Identify which cell holds the provided text, then report its [X, Y] central coordinate. 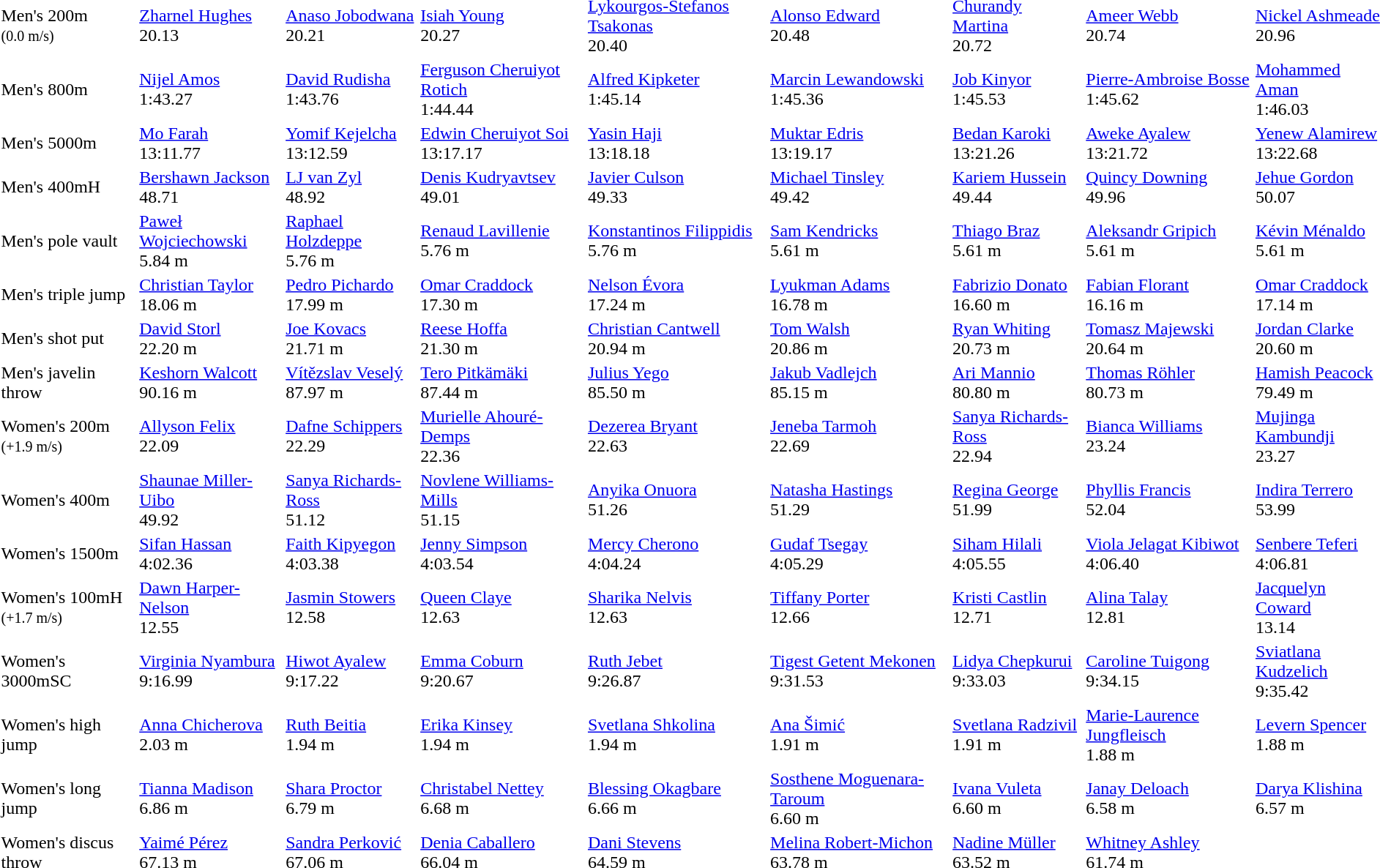
Ryan Whiting 20.73 m [1018, 338]
Denis Kudryavtsev 49.01 [502, 187]
Faith Kipyegon 4:03.38 [351, 553]
Paweł Wojciechowski 5.84 m [211, 241]
Muktar Edris 13:19.17 [859, 143]
Nijel Amos 1:43.27 [211, 89]
Aleksandr Gripich 5.61 m [1168, 241]
Sosthene Moguenara-Taroum 6.60 m [859, 798]
Caroline Tuigong 9:34.15 [1168, 671]
Reese Hoffa 21.30 m [502, 338]
David Rudisha 1:43.76 [351, 89]
Men's shot put [68, 338]
Men's 800m [68, 89]
Tom Walsh 20.86 m [859, 338]
Women's 3000mSC [68, 671]
Ruth Beitia 1.94 m [351, 735]
Edwin Cheruiyot Soi 13:17.17 [502, 143]
Women's high jump [68, 735]
Michael Tinsley 49.42 [859, 187]
Yomif Kejelcha 13:12.59 [351, 143]
Women's long jump [68, 798]
Yasin Haji 13:18.18 [676, 143]
Allyson Felix 22.09 [211, 436]
Ari Mannio 80.80 m [1018, 382]
Marcin Lewandowski 1:45.36 [859, 89]
Omar Craddock 17.30 m [502, 294]
Shara Proctor 6.79 m [351, 798]
Women's 400m [68, 500]
Julius Yego 85.50 m [676, 382]
Konstantinos Filippidis 5.76 m [676, 241]
Tiffany Porter 12.66 [859, 607]
Anyika Onuora 51.26 [676, 500]
Men's javelin throw [68, 382]
Raphael Holzdeppe 5.76 m [351, 241]
Job Kinyor 1:45.53 [1018, 89]
Alfred Kipketer 1:45.14 [676, 89]
Svetlana Radzivil 1.91 m [1018, 735]
Jeneba Tarmoh 22.69 [859, 436]
David Storl 22.20 m [211, 338]
Janay Deloach 6.58 m [1168, 798]
Blessing Okagbare 6.66 m [676, 798]
Mercy Cherono 4:04.24 [676, 553]
Vítězslav Veselý 87.97 m [351, 382]
Christian Cantwell 20.94 m [676, 338]
Ferguson Cheruiyot Rotich 1:44.44 [502, 89]
Ivana Vuleta 6.60 m [1018, 798]
Natasha Hastings 51.29 [859, 500]
Shaunae Miller-Uibo 49.92 [211, 500]
Keshorn Walcott 90.16 m [211, 382]
Bedan Karoki 13:21.26 [1018, 143]
Dafne Schippers 22.29 [351, 436]
Tianna Madison 6.86 m [211, 798]
Ruth Jebet 9:26.87 [676, 671]
Men's 400mH [68, 187]
Men's pole vault [68, 241]
Dezerea Bryant 22.63 [676, 436]
Sanya Richards-Ross 51.12 [351, 500]
Fabrizio Donato 16.60 m [1018, 294]
Women's 200m(+1.9 m/s) [68, 436]
Nelson Évora 17.24 m [676, 294]
Bianca Williams 23.24 [1168, 436]
Sanya Richards-Ross 22.94 [1018, 436]
Kariem Hussein 49.44 [1018, 187]
Aweke Ayalew 13:21.72 [1168, 143]
Jenny Simpson 4:03.54 [502, 553]
Pierre-Ambroise Bosse 1:45.62 [1168, 89]
Tomasz Majewski 20.64 m [1168, 338]
Men's 5000m [68, 143]
Lyukman Adams 16.78 m [859, 294]
Fabian Florant 16.16 m [1168, 294]
Sam Kendricks 5.61 m [859, 241]
Tero Pitkämäki 87.44 m [502, 382]
Murielle Ahouré-Demps 22.36 [502, 436]
Viola Jelagat Kibiwot 4:06.40 [1168, 553]
Jakub Vadlejch 85.15 m [859, 382]
Sifan Hassan 4:02.36 [211, 553]
Emma Coburn 9:20.67 [502, 671]
Javier Culson 49.33 [676, 187]
Mo Farah 13:11.77 [211, 143]
Joe Kovacs 21.71 m [351, 338]
Christian Taylor 18.06 m [211, 294]
Regina George 51.99 [1018, 500]
Tigest Getent Mekonen 9:31.53 [859, 671]
Alina Talay 12.81 [1168, 607]
Dawn Harper-Nelson 12.55 [211, 607]
Men's triple jump [68, 294]
Christabel Nettey 6.68 m [502, 798]
Women's 1500m [68, 553]
Women's 100mH(+1.7 m/s) [68, 607]
Hiwot Ayalew 9:17.22 [351, 671]
Gudaf Tsegay 4:05.29 [859, 553]
Pedro Pichardo 17.99 m [351, 294]
Anna Chicherova 2.03 m [211, 735]
Sharika Nelvis 12.63 [676, 607]
Lidya Chepkurui 9:33.03 [1018, 671]
Erika Kinsey 1.94 m [502, 735]
Novlene Williams-Mills 51.15 [502, 500]
Phyllis Francis 52.04 [1168, 500]
Renaud Lavillenie 5.76 m [502, 241]
Ana Šimić 1.91 m [859, 735]
Thiago Braz 5.61 m [1018, 241]
Jasmin Stowers 12.58 [351, 607]
Siham Hilali 4:05.55 [1018, 553]
Virginia Nyambura 9:16.99 [211, 671]
Thomas Röhler 80.73 m [1168, 382]
Kristi Castlin 12.71 [1018, 607]
LJ van Zyl 48.92 [351, 187]
Marie-Laurence Jungfleisch 1.88 m [1168, 735]
Quincy Downing 49.96 [1168, 187]
Bershawn Jackson 48.71 [211, 187]
Queen Claye 12.63 [502, 607]
Svetlana Shkolina 1.94 m [676, 735]
